Return [x, y] of the center of cell containing provided text 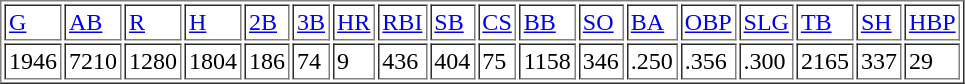
1158 [547, 62]
G [32, 22]
436 [402, 62]
186 [266, 62]
75 [497, 62]
HBP [932, 22]
9 [354, 62]
74 [310, 62]
TB [824, 22]
HR [354, 22]
SH [878, 22]
SLG [766, 22]
SB [452, 22]
337 [878, 62]
1804 [212, 62]
29 [932, 62]
.300 [766, 62]
BB [547, 22]
R [152, 22]
H [212, 22]
2B [266, 22]
404 [452, 62]
RBI [402, 22]
.356 [708, 62]
7210 [92, 62]
AB [92, 22]
OBP [708, 22]
1946 [32, 62]
BA [652, 22]
3B [310, 22]
.250 [652, 62]
346 [600, 62]
CS [497, 22]
1280 [152, 62]
SO [600, 22]
2165 [824, 62]
